Pinpoint the cell where the given text exists, returning its [x, y] midpoint coordinate. 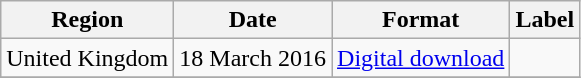
Date [253, 20]
Region [88, 20]
United Kingdom [88, 58]
18 March 2016 [253, 58]
Format [421, 20]
Label [545, 20]
Digital download [421, 58]
